Detect which cell encompasses the target text, then output its [x, y] center coordinate. 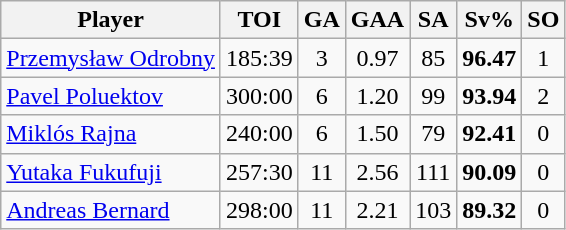
85 [434, 58]
Przemysław Odrobny [111, 58]
89.32 [490, 210]
240:00 [259, 134]
Andreas Bernard [111, 210]
3 [322, 58]
Miklós Rajna [111, 134]
257:30 [259, 172]
TOI [259, 20]
1.20 [377, 96]
2 [544, 96]
90.09 [490, 172]
0.97 [377, 58]
1.50 [377, 134]
2.21 [377, 210]
Yutaka Fukufuji [111, 172]
79 [434, 134]
93.94 [490, 96]
SA [434, 20]
185:39 [259, 58]
111 [434, 172]
2.56 [377, 172]
99 [434, 96]
GA [322, 20]
Pavel Poluektov [111, 96]
SO [544, 20]
Sv% [490, 20]
Player [111, 20]
GAA [377, 20]
298:00 [259, 210]
92.41 [490, 134]
103 [434, 210]
1 [544, 58]
96.47 [490, 58]
300:00 [259, 96]
